Return the [X, Y] coordinate for the center point of the cell that contains the specified text.  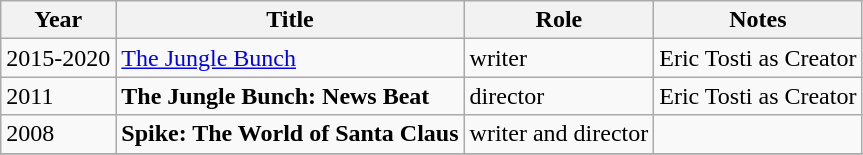
Notes [758, 20]
2011 [58, 96]
writer and director [559, 134]
2008 [58, 134]
writer [559, 58]
director [559, 96]
Role [559, 20]
2015-2020 [58, 58]
Year [58, 20]
The Jungle Bunch: News Beat [290, 96]
Title [290, 20]
Spike: The World of Santa Claus [290, 134]
The Jungle Bunch [290, 58]
